Return (x, y) of the center of cell containing provided text 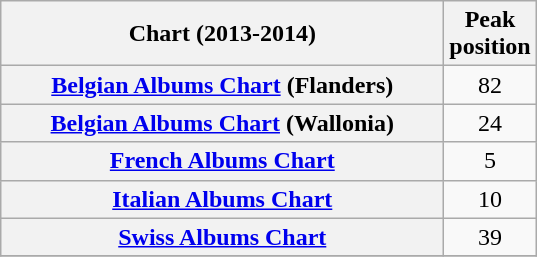
82 (490, 85)
Peakposition (490, 34)
Italian Albums Chart (222, 199)
Belgian Albums Chart (Wallonia) (222, 123)
10 (490, 199)
39 (490, 237)
Belgian Albums Chart (Flanders) (222, 85)
24 (490, 123)
Chart (2013-2014) (222, 34)
5 (490, 161)
French Albums Chart (222, 161)
Swiss Albums Chart (222, 237)
